Return the [x, y] coordinate for the center point of the cell that contains the specified text.  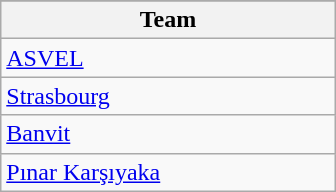
Team [168, 20]
Strasbourg [168, 96]
ASVEL [168, 58]
Banvit [168, 134]
Pınar Karşıyaka [168, 172]
